Search for the cell housing the specified text and yield its (X, Y) center coordinate. 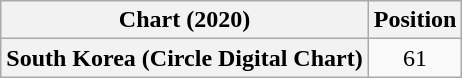
61 (415, 58)
Chart (2020) (184, 20)
South Korea (Circle Digital Chart) (184, 58)
Position (415, 20)
